Scan for the cell matching the given text and deliver its (X, Y) coordinate at center. 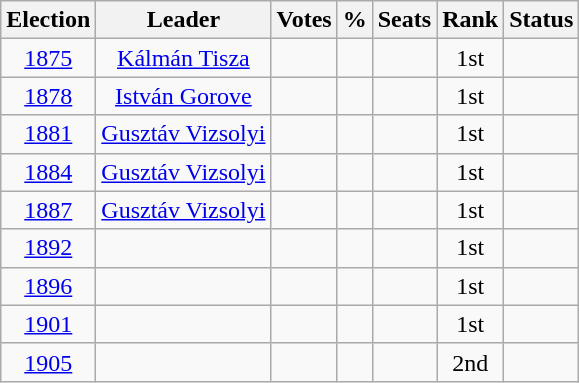
Status (542, 20)
1896 (48, 286)
1875 (48, 58)
1878 (48, 96)
Seats (404, 20)
1881 (48, 134)
1887 (48, 210)
Rank (470, 20)
1901 (48, 324)
Kálmán Tisza (184, 58)
1905 (48, 362)
Leader (184, 20)
1892 (48, 248)
Votes (304, 20)
István Gorove (184, 96)
2nd (470, 362)
% (354, 20)
Election (48, 20)
1884 (48, 172)
